Pinpoint the cell where the given text exists, returning its [X, Y] midpoint coordinate. 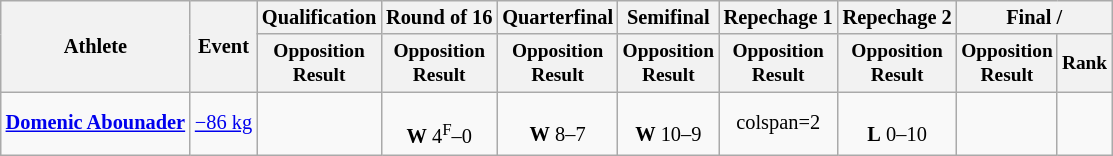
Rank [1084, 62]
Event [224, 46]
Qualification [319, 17]
Repechage 2 [898, 17]
Quarterfinal [558, 17]
Athlete [96, 46]
−86 kg [224, 122]
L 0–10 [898, 122]
W 10–9 [668, 122]
Round of 16 [439, 17]
colspan=2 [778, 122]
Final / [1034, 17]
Repechage 1 [778, 17]
Domenic Abounader [96, 122]
Semifinal [668, 17]
W 4F–0 [439, 122]
W 8–7 [558, 122]
